Scan for the cell matching the given text and deliver its [x, y] coordinate at center. 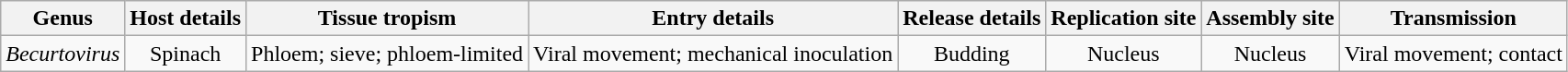
Viral movement; mechanical inoculation [713, 54]
Host details [186, 18]
Becurtovirus [62, 54]
Release details [972, 18]
Viral movement; contact [1453, 54]
Replication site [1123, 18]
Assembly site [1270, 18]
Entry details [713, 18]
Budding [972, 54]
Spinach [186, 54]
Genus [62, 18]
Phloem; sieve; phloem-limited [388, 54]
Tissue tropism [388, 18]
Transmission [1453, 18]
